Pinpoint the cell where the given text exists, returning its [x, y] midpoint coordinate. 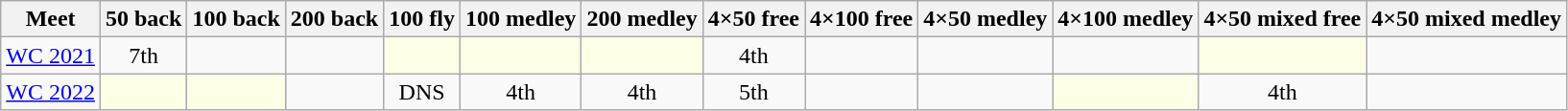
4×100 medley [1126, 19]
200 back [334, 19]
WC 2021 [51, 55]
200 medley [642, 19]
4×50 free [753, 19]
7th [143, 55]
4×50 mixed free [1282, 19]
4×50 medley [986, 19]
DNS [422, 92]
4×100 free [861, 19]
100 fly [422, 19]
WC 2022 [51, 92]
Meet [51, 19]
4×50 mixed medley [1466, 19]
5th [753, 92]
50 back [143, 19]
100 medley [520, 19]
100 back [236, 19]
